Output the (x, y) coordinate of the center of the cell containing the given text.  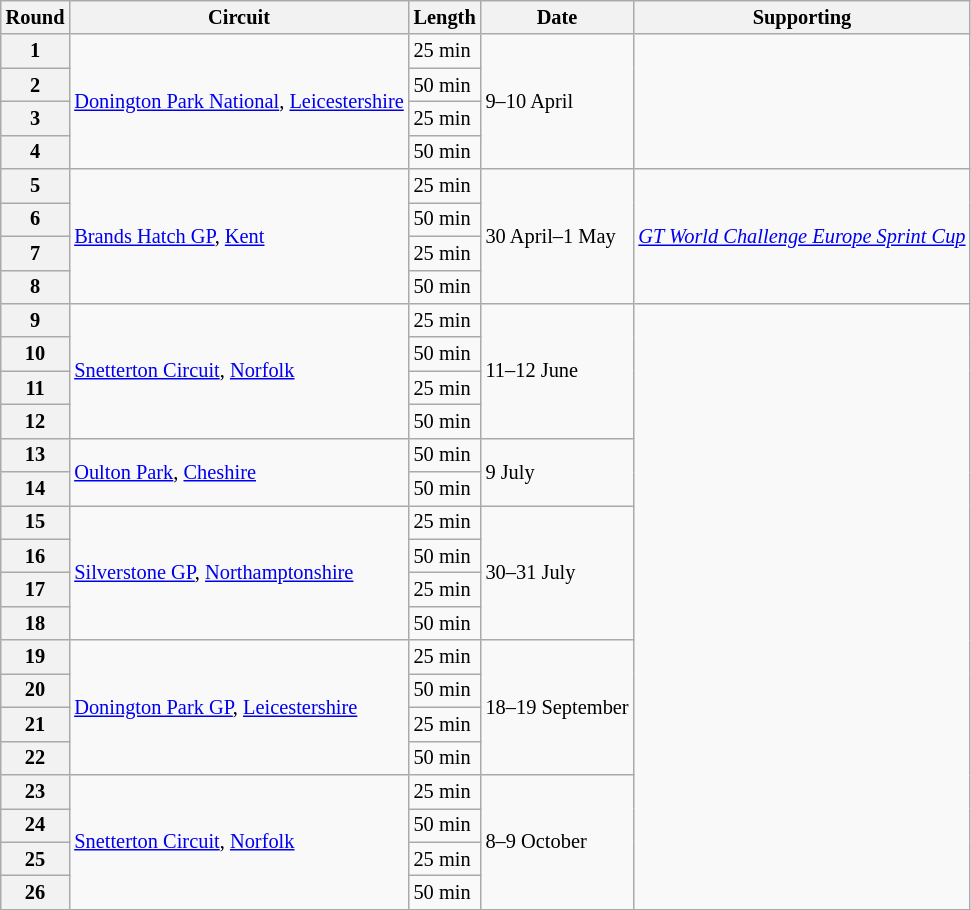
11 (36, 388)
24 (36, 825)
Length (445, 17)
3 (36, 118)
5 (36, 186)
9–10 April (558, 102)
11–12 June (558, 370)
30 April–1 May (558, 236)
Supporting (802, 17)
26 (36, 892)
25 (36, 859)
2 (36, 85)
23 (36, 791)
12 (36, 421)
1 (36, 51)
13 (36, 455)
8–9 October (558, 842)
17 (36, 589)
14 (36, 489)
8 (36, 287)
Round (36, 17)
18 (36, 623)
20 (36, 690)
6 (36, 219)
16 (36, 556)
Donington Park GP, Leicestershire (238, 708)
Brands Hatch GP, Kent (238, 236)
Date (558, 17)
9 July (558, 472)
4 (36, 152)
Silverstone GP, Northamptonshire (238, 572)
22 (36, 758)
15 (36, 522)
9 (36, 320)
Circuit (238, 17)
21 (36, 724)
Donington Park National, Leicestershire (238, 102)
10 (36, 354)
19 (36, 657)
7 (36, 253)
18–19 September (558, 708)
30–31 July (558, 572)
GT World Challenge Europe Sprint Cup (802, 236)
Oulton Park, Cheshire (238, 472)
